Search for the cell housing the specified text and yield its (X, Y) center coordinate. 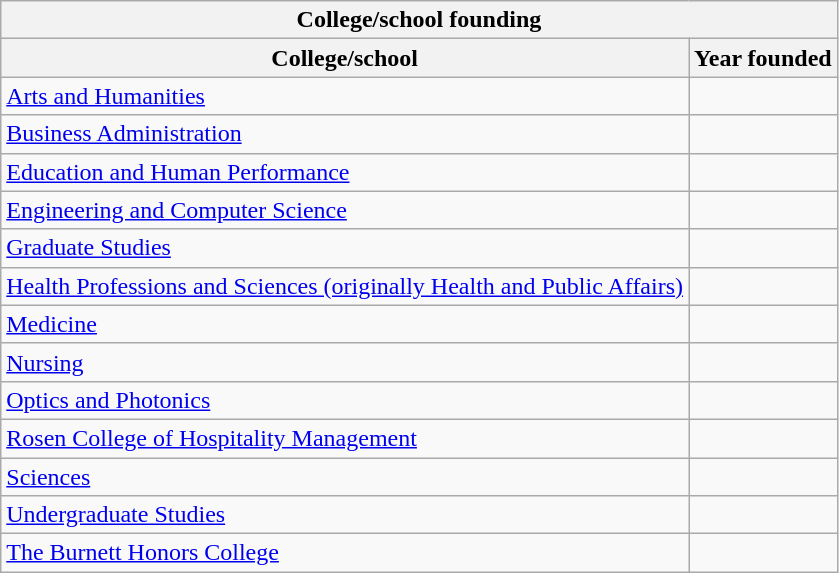
Arts and Humanities (345, 96)
Graduate Studies (345, 248)
Rosen College of Hospitality Management (345, 438)
Undergraduate Studies (345, 515)
Nursing (345, 362)
Sciences (345, 477)
The Burnett Honors College (345, 553)
Year founded (764, 58)
Optics and Photonics (345, 400)
Medicine (345, 324)
Business Administration (345, 134)
Engineering and Computer Science (345, 210)
Health Professions and Sciences (originally Health and Public Affairs) (345, 286)
Education and Human Performance (345, 172)
College/school (345, 58)
College/school founding (419, 20)
